Determine the [X, Y] coordinate at the center of the cell enclosing the given text.  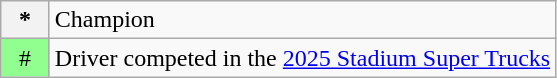
* [26, 20]
# [26, 58]
Driver competed in the 2025 Stadium Super Trucks [302, 58]
Champion [302, 20]
